Output the (x, y) coordinate of the center of the cell containing the given text.  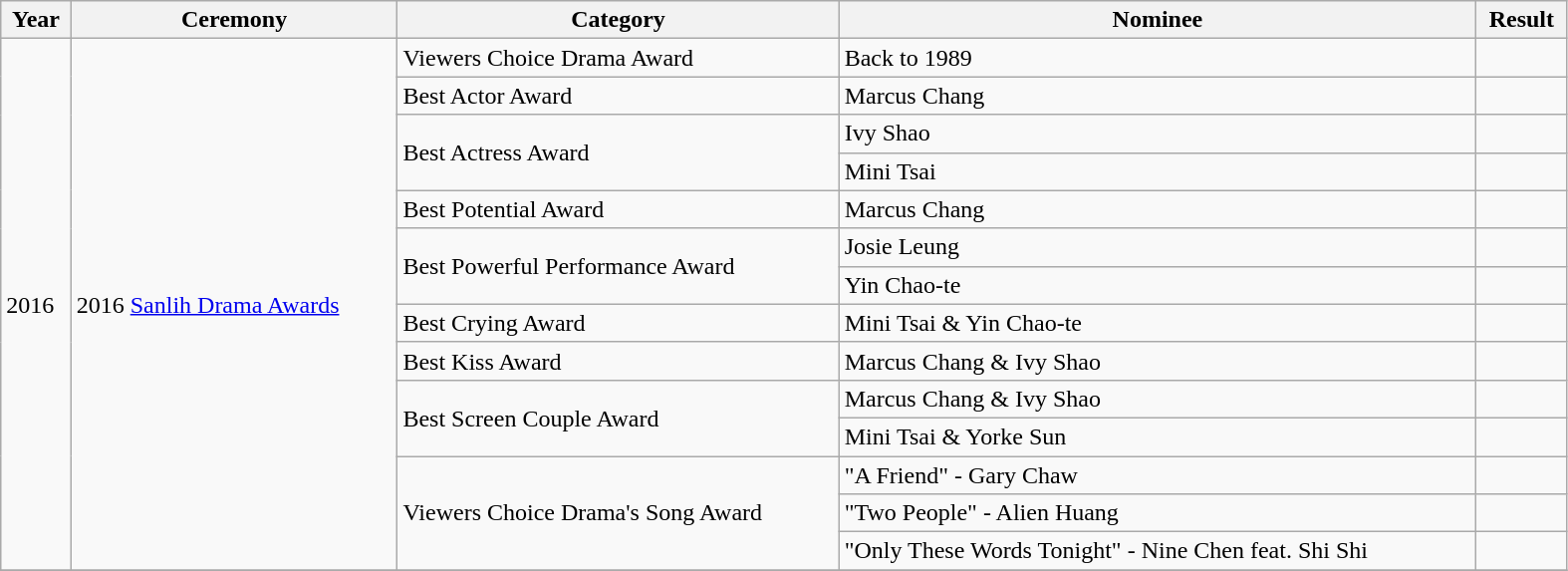
Best Potential Award (618, 209)
Best Crying Award (618, 323)
Yin Chao-te (1158, 285)
Best Kiss Award (618, 361)
Ivy Shao (1158, 134)
Category (618, 20)
Mini Tsai & Yin Chao-te (1158, 323)
Mini Tsai & Yorke Sun (1158, 436)
Mini Tsai (1158, 171)
Result (1522, 20)
Best Actress Award (618, 152)
2016 (36, 305)
Nominee (1158, 20)
Viewers Choice Drama Award (618, 58)
Best Screen Couple Award (618, 418)
2016 Sanlih Drama Awards (234, 305)
Best Actor Award (618, 96)
"Two People" - Alien Huang (1158, 513)
Ceremony (234, 20)
"Only These Words Tonight" - Nine Chen feat. Shi Shi (1158, 551)
Year (36, 20)
Viewers Choice Drama's Song Award (618, 513)
Josie Leung (1158, 247)
Best Powerful Performance Award (618, 266)
Back to 1989 (1158, 58)
"A Friend" - Gary Chaw (1158, 475)
